Return (x, y) of the center of cell containing provided text 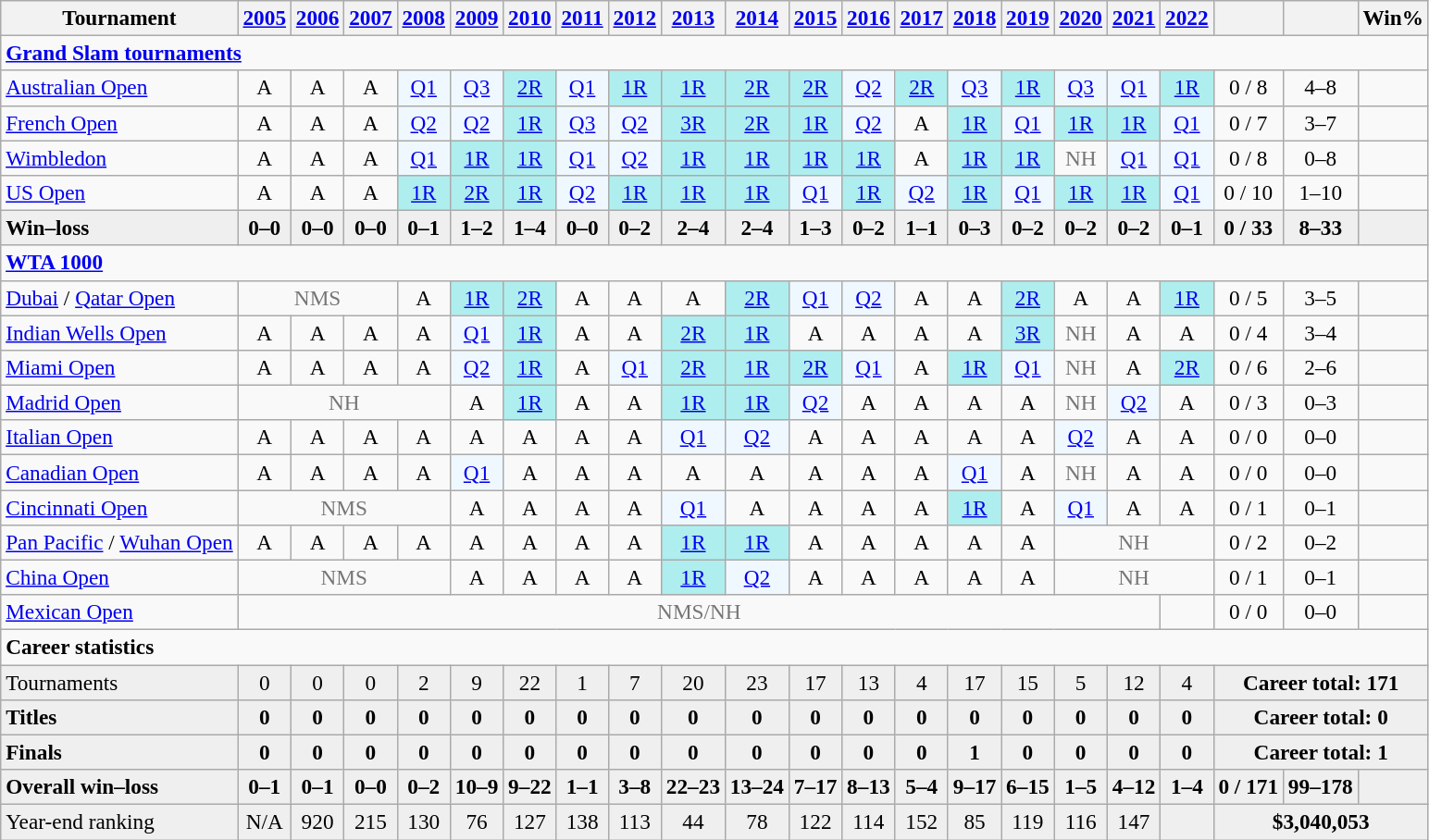
Career statistics (714, 647)
22 (529, 682)
0 / 6 (1248, 367)
3–4 (1320, 332)
2018 (974, 18)
3–5 (1320, 298)
2017 (922, 18)
2021 (1133, 18)
99–178 (1320, 786)
15 (1027, 682)
1–2 (476, 228)
9–17 (974, 786)
4–12 (1133, 786)
920 (317, 821)
0–8 (1320, 157)
2011 (582, 18)
2022 (1187, 18)
N/A (265, 821)
2010 (529, 18)
2 (424, 682)
2007 (370, 18)
2006 (317, 18)
138 (582, 821)
4–8 (1320, 88)
76 (476, 821)
0 / 10 (1248, 192)
Grand Slam tournaments (714, 53)
20 (692, 682)
2020 (1081, 18)
85 (974, 821)
2015 (814, 18)
2019 (1027, 18)
9–22 (529, 786)
2005 (265, 18)
127 (529, 821)
3–7 (1320, 123)
116 (1081, 821)
Indian Wells Open (119, 332)
Australian Open (119, 88)
5–4 (922, 786)
Career total: 171 (1321, 682)
23 (757, 682)
215 (370, 821)
113 (635, 821)
Tournaments (119, 682)
Career total: 0 (1321, 717)
Cincinnati Open (119, 507)
7–17 (814, 786)
Italian Open (119, 438)
2014 (757, 18)
Madrid Open (119, 402)
8–33 (1320, 228)
0 / 7 (1248, 123)
3–8 (635, 786)
12 (1133, 682)
13–24 (757, 786)
China Open (119, 577)
8–13 (868, 786)
0 / 5 (1248, 298)
Wimbledon (119, 157)
6–15 (1027, 786)
$3,040,053 (1321, 821)
Tournament (119, 18)
Win–loss (119, 228)
2012 (635, 18)
NMS/NH (700, 612)
78 (757, 821)
0 / 171 (1248, 786)
2013 (692, 18)
0 / 4 (1248, 332)
10–9 (476, 786)
2–6 (1320, 367)
WTA 1000 (714, 263)
Canadian Open (119, 472)
7 (635, 682)
114 (868, 821)
130 (424, 821)
119 (1027, 821)
Career total: 1 (1321, 752)
0 / 33 (1248, 228)
Dubai / Qatar Open (119, 298)
122 (814, 821)
2009 (476, 18)
Titles (119, 717)
22–23 (692, 786)
152 (922, 821)
Finals (119, 752)
Overall win–loss (119, 786)
2008 (424, 18)
Win% (1393, 18)
44 (692, 821)
US Open (119, 192)
Year-end ranking (119, 821)
1–10 (1320, 192)
Pan Pacific / Wuhan Open (119, 542)
5 (1081, 682)
French Open (119, 123)
Mexican Open (119, 612)
9 (476, 682)
2016 (868, 18)
147 (1133, 821)
0 / 2 (1248, 542)
0 / 3 (1248, 402)
1–5 (1081, 786)
Miami Open (119, 367)
1–3 (814, 228)
13 (868, 682)
